Locate the cell with the specified text and output its (x, y) center coordinate. 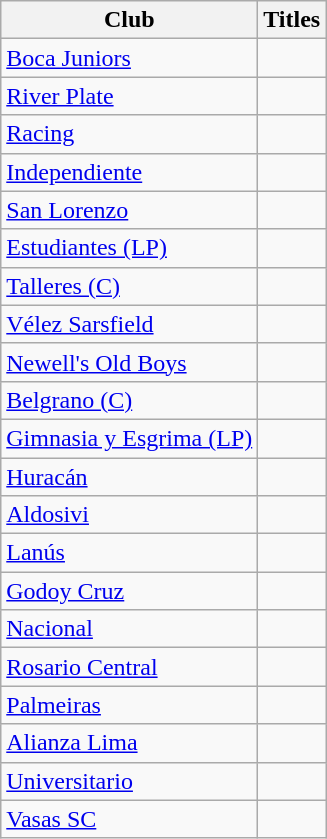
Titles (292, 20)
San Lorenzo (130, 210)
Nacional (130, 629)
Racing (130, 134)
Godoy Cruz (130, 591)
Palmeiras (130, 705)
Vélez Sarsfield (130, 324)
Talleres (C) (130, 286)
Lanús (130, 553)
Alianza Lima (130, 743)
Aldosivi (130, 515)
Boca Juniors (130, 58)
Rosario Central (130, 667)
Gimnasia y Esgrima (LP) (130, 438)
River Plate (130, 96)
Huracán (130, 477)
Newell's Old Boys (130, 362)
Estudiantes (LP) (130, 248)
Independiente (130, 172)
Universitario (130, 781)
Vasas SC (130, 819)
Belgrano (C) (130, 400)
Club (130, 20)
